Scan for the cell matching the given text and deliver its [X, Y] coordinate at center. 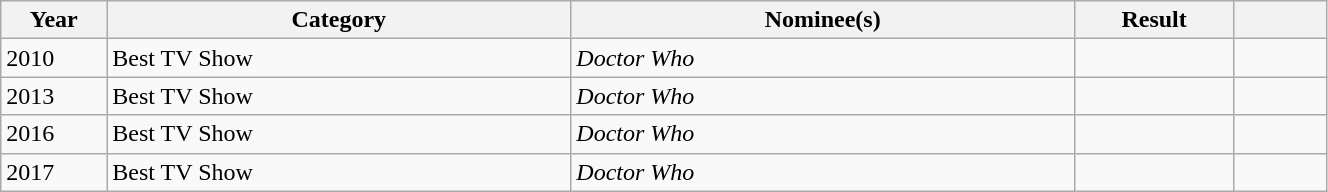
Nominee(s) [823, 20]
Result [1154, 20]
2017 [54, 172]
Category [339, 20]
2016 [54, 134]
Year [54, 20]
2013 [54, 96]
2010 [54, 58]
